Extract the [x, y] coordinate from the center of the cell holding the provided text.  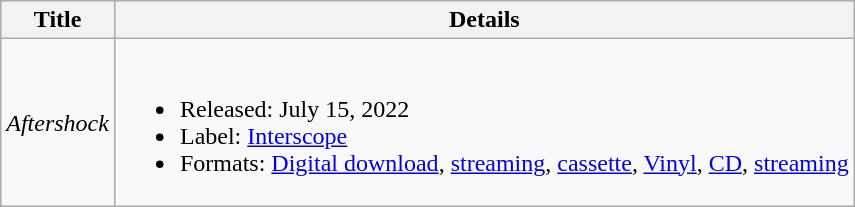
Released: July 15, 2022Label: InterscopeFormats: Digital download, streaming, cassette, Vinyl, CD, streaming [484, 122]
Title [58, 20]
Details [484, 20]
Aftershock [58, 122]
